Return (x, y) of the center of cell containing provided text 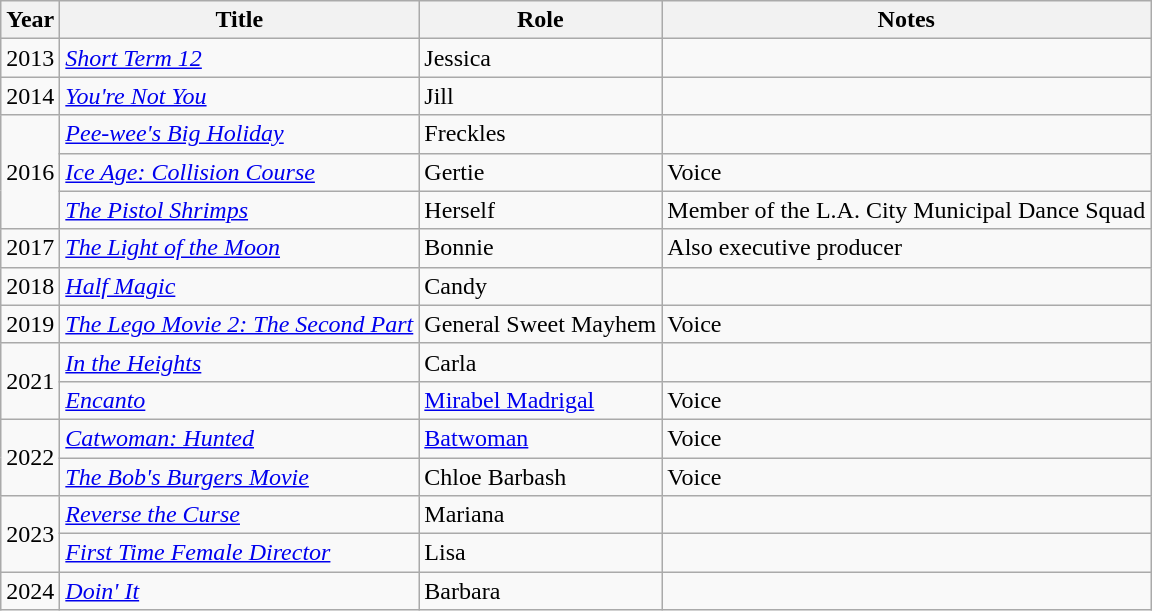
Jessica (540, 58)
2017 (30, 248)
The Lego Movie 2: The Second Part (240, 324)
Catwoman: Hunted (240, 438)
Mariana (540, 515)
2022 (30, 457)
The Bob's Burgers Movie (240, 477)
2019 (30, 324)
2013 (30, 58)
2016 (30, 172)
Also executive producer (906, 248)
Herself (540, 210)
General Sweet Mayhem (540, 324)
Jill (540, 96)
The Light of the Moon (240, 248)
Gertie (540, 172)
In the Heights (240, 362)
Title (240, 20)
The Pistol Shrimps (240, 210)
Pee-wee's Big Holiday (240, 134)
Candy (540, 286)
Ice Age: Collision Course (240, 172)
Encanto (240, 400)
Lisa (540, 553)
2018 (30, 286)
Mirabel Madrigal (540, 400)
2023 (30, 534)
Batwoman (540, 438)
Reverse the Curse (240, 515)
First Time Female Director (240, 553)
2014 (30, 96)
Year (30, 20)
Notes (906, 20)
Carla (540, 362)
Member of the L.A. City Municipal Dance Squad (906, 210)
Short Term 12 (240, 58)
Chloe Barbash (540, 477)
2024 (30, 591)
Freckles (540, 134)
2021 (30, 381)
Doin' It (240, 591)
Barbara (540, 591)
Bonnie (540, 248)
Half Magic (240, 286)
Role (540, 20)
You're Not You (240, 96)
